Pinpoint the cell where the given text exists, returning its (X, Y) midpoint coordinate. 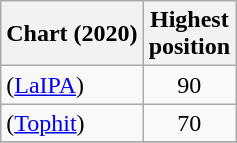
Chart (2020) (72, 34)
70 (189, 123)
Highestposition (189, 34)
(Tophit) (72, 123)
90 (189, 85)
(LaIPA) (72, 85)
